Pinpoint the cell where the given text exists, returning its [x, y] midpoint coordinate. 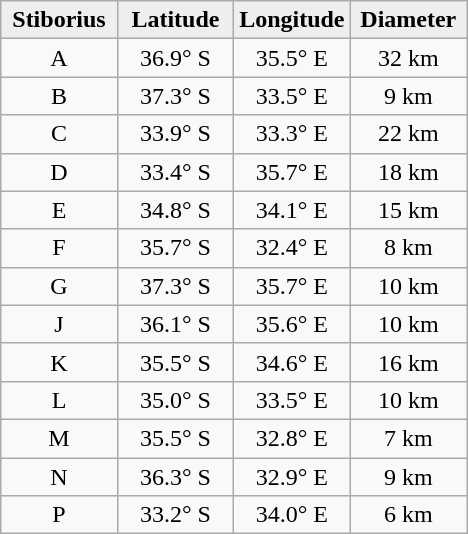
Latitude [175, 20]
A [59, 58]
F [59, 248]
Longitude [292, 20]
E [59, 210]
34.6° E [292, 362]
34.8° S [175, 210]
L [59, 400]
Diameter [408, 20]
N [59, 477]
32.9° E [292, 477]
34.0° E [292, 515]
33.3° E [292, 134]
18 km [408, 172]
33.4° S [175, 172]
34.1° E [292, 210]
22 km [408, 134]
K [59, 362]
P [59, 515]
7 km [408, 438]
C [59, 134]
35.5° E [292, 58]
M [59, 438]
33.2° S [175, 515]
36.3° S [175, 477]
16 km [408, 362]
35.7° S [175, 248]
D [59, 172]
Stiborius [59, 20]
35.0° S [175, 400]
6 km [408, 515]
33.9° S [175, 134]
G [59, 286]
32.8° E [292, 438]
J [59, 324]
8 km [408, 248]
32.4° E [292, 248]
35.6° E [292, 324]
36.9° S [175, 58]
15 km [408, 210]
36.1° S [175, 324]
32 km [408, 58]
B [59, 96]
